Find where the given text appears and provide that cell's center as [x, y] coordinate. 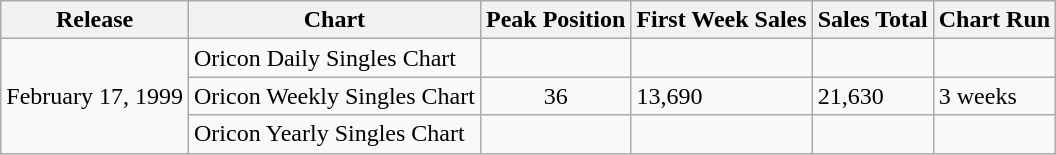
Sales Total [872, 20]
First Week Sales [722, 20]
Chart [334, 20]
February 17, 1999 [95, 96]
36 [555, 96]
Peak Position [555, 20]
Release [95, 20]
Oricon Yearly Singles Chart [334, 134]
3 weeks [994, 96]
Oricon Daily Singles Chart [334, 58]
21,630 [872, 96]
13,690 [722, 96]
Chart Run [994, 20]
Oricon Weekly Singles Chart [334, 96]
